Locate the cell with the specified text and output its [x, y] center coordinate. 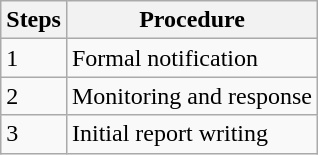
Steps [34, 20]
Initial report writing [192, 134]
Monitoring and response [192, 96]
2 [34, 96]
Formal notification [192, 58]
Procedure [192, 20]
3 [34, 134]
1 [34, 58]
